Identify which cell holds the provided text, then report its [x, y] central coordinate. 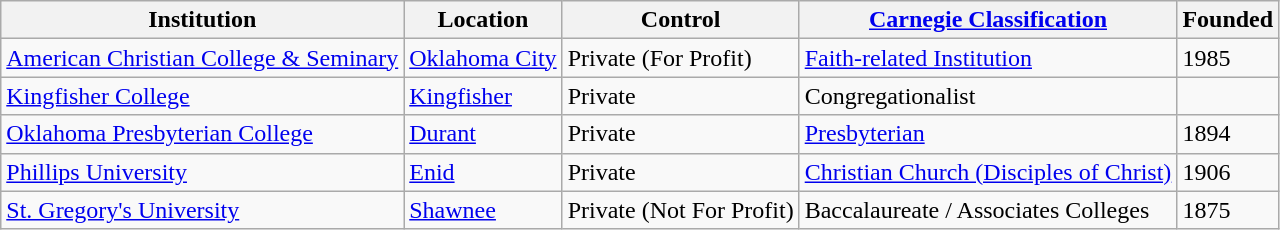
1875 [1228, 210]
Kingfisher [483, 96]
Faith-related Institution [988, 58]
Phillips University [202, 172]
Private (Not For Profit) [680, 210]
Durant [483, 134]
Enid [483, 172]
Private (For Profit) [680, 58]
St. Gregory's University [202, 210]
Founded [1228, 20]
Carnegie Classification [988, 20]
1985 [1228, 58]
Location [483, 20]
Christian Church (Disciples of Christ) [988, 172]
1906 [1228, 172]
Congregationalist [988, 96]
Kingfisher College [202, 96]
Presbyterian [988, 134]
Institution [202, 20]
American Christian College & Seminary [202, 58]
Oklahoma Presbyterian College [202, 134]
Shawnee [483, 210]
Baccalaureate / Associates Colleges [988, 210]
Control [680, 20]
1894 [1228, 134]
Oklahoma City [483, 58]
